For the text-containing cell, return its midpoint in [X, Y] coordinate format. 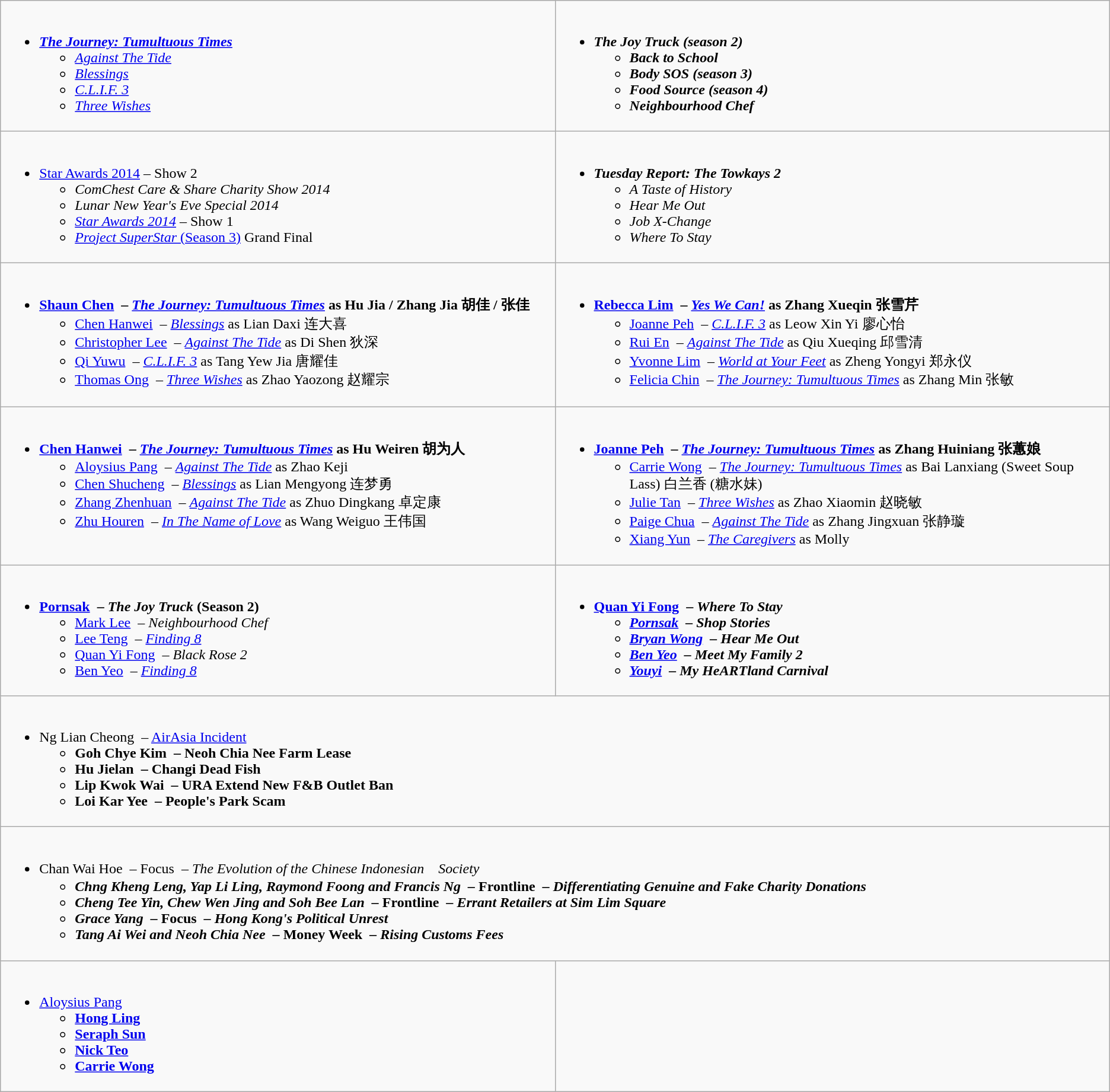
Aloysius PangHong LingSeraph SunNick TeoCarrie Wong [277, 1026]
Pornsak – The Joy Truck (Season 2)Mark Lee – Neighbourhood ChefLee Teng – Finding 8Quan Yi Fong – Black Rose 2Ben Yeo – Finding 8 [277, 630]
The Journey: Tumultuous TimesAgainst The TideBlessingsC.L.I.F. 3Three Wishes [277, 66]
Tuesday Report: The Towkays 2A Taste of HistoryHear Me OutJob X-ChangeWhere To Stay [832, 197]
The Joy Truck (season 2) Back to SchoolBody SOS (season 3)Food Source (season 4)Neighbourhood Chef [832, 66]
Quan Yi Fong – Where To StayPornsak – Shop StoriesBryan Wong – Hear Me OutBen Yeo – Meet My Family 2Youyi – My HeARTland Carnival [832, 630]
